For the text-containing cell, return its midpoint in [X, Y] coordinate format. 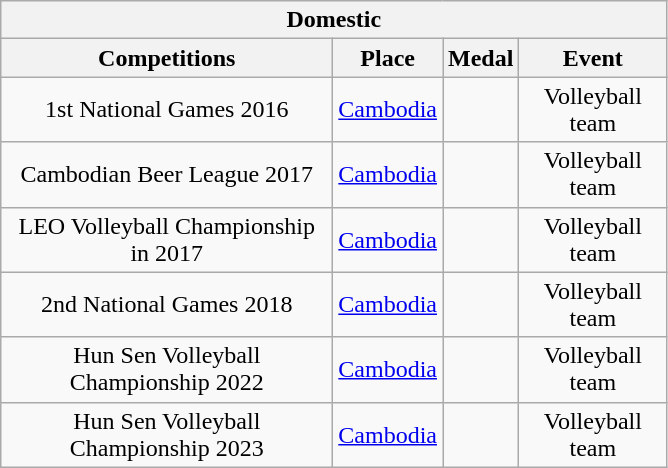
Place [388, 58]
Event [593, 58]
2nd National Games 2018 [167, 304]
Hun Sen Volleyball Championship 2023 [167, 434]
LEO Volleyball Championship in 2017 [167, 240]
Cambodian Beer League 2017 [167, 174]
Competitions [167, 58]
1st National Games 2016 [167, 110]
Hun Sen Volleyball Championship 2022 [167, 370]
Medal [480, 58]
Domestic [334, 20]
